Capture the cell that displays the provided text and extract its (x, y) central coordinate. 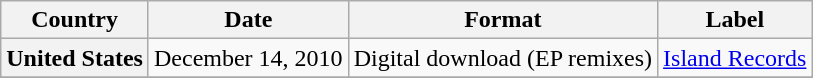
December 14, 2010 (248, 58)
Label (735, 20)
Format (502, 20)
Island Records (735, 58)
Country (75, 20)
Date (248, 20)
United States (75, 58)
Digital download (EP remixes) (502, 58)
